Provide the [x, y] coordinate of the cell's center where the given text is located.  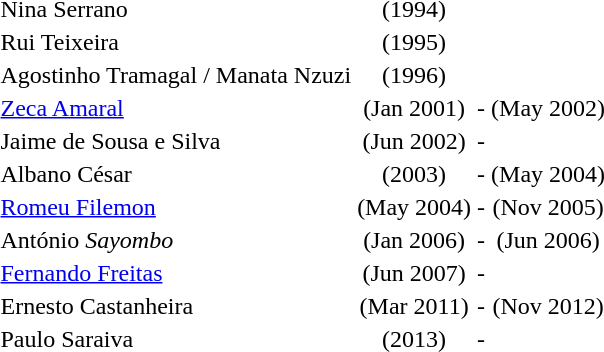
(Jun 2007) [414, 273]
(Jun 2002) [414, 141]
(Mar 2011) [414, 306]
(1996) [414, 75]
(1995) [414, 42]
(Jan 2006) [414, 240]
(2003) [414, 174]
(May 2004) [414, 207]
(Jan 2001) [414, 108]
